Search for the cell housing the specified text and yield its (x, y) center coordinate. 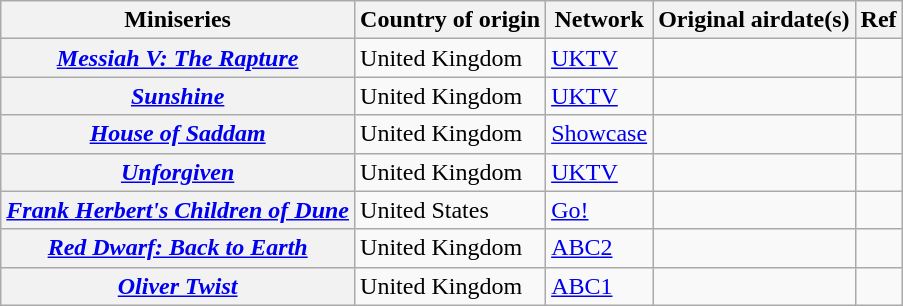
Ref (878, 20)
ABC1 (600, 286)
Go! (600, 210)
Sunshine (178, 96)
Original airdate(s) (754, 20)
Showcase (600, 134)
Miniseries (178, 20)
Network (600, 20)
United States (450, 210)
Messiah V: The Rapture (178, 58)
House of Saddam (178, 134)
Frank Herbert's Children of Dune (178, 210)
Red Dwarf: Back to Earth (178, 248)
Unforgiven (178, 172)
Country of origin (450, 20)
Oliver Twist (178, 286)
ABC2 (600, 248)
